Detect which cell encompasses the target text, then output its (X, Y) center coordinate. 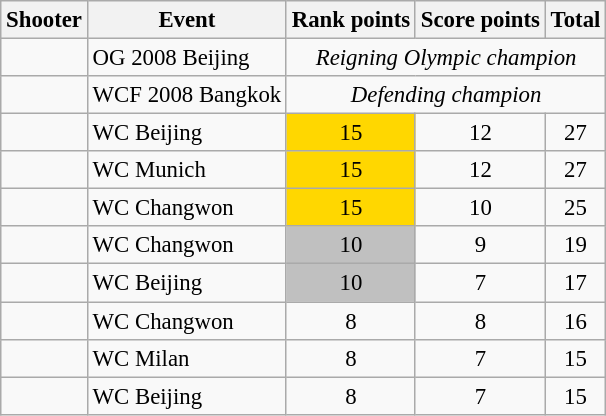
Rank points (350, 20)
Score points (480, 20)
17 (575, 283)
Reigning Olympic champion (446, 58)
9 (480, 245)
WC Munich (186, 170)
25 (575, 208)
Total (575, 20)
OG 2008 Beijing (186, 58)
WCF 2008 Bangkok (186, 95)
16 (575, 321)
WC Milan (186, 358)
Event (186, 20)
Shooter (44, 20)
19 (575, 245)
Defending champion (446, 95)
